From the cell containing the given text, extract its center point as [x, y] coordinate. 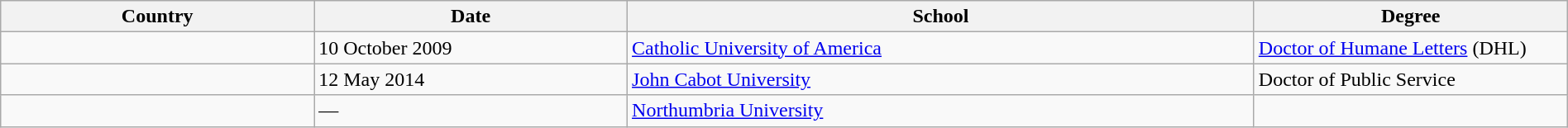
School [941, 17]
Country [157, 17]
Northumbria University [941, 111]
— [471, 111]
10 October 2009 [471, 48]
Doctor of Humane Letters (DHL) [1411, 48]
12 May 2014 [471, 79]
Degree [1411, 17]
Doctor of Public Service [1411, 79]
Date [471, 17]
John Cabot University [941, 79]
Catholic University of America [941, 48]
